For the text-containing cell, return its midpoint in [X, Y] coordinate format. 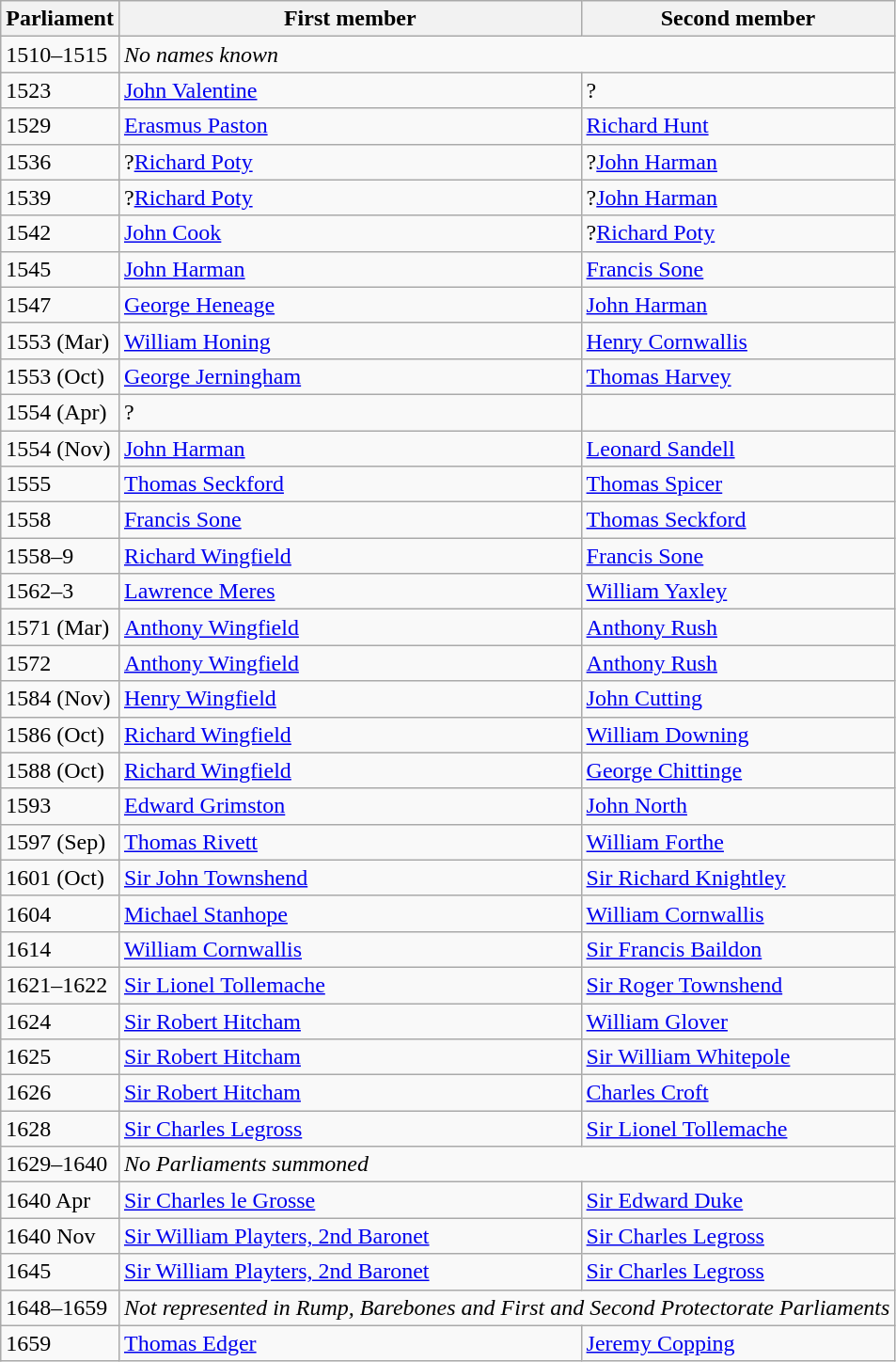
John Valentine [350, 90]
1523 [60, 90]
1640 Apr [60, 1200]
1586 (Oct) [60, 735]
Michael Stanhope [350, 913]
Sir Edward Duke [738, 1200]
George Chittinge [738, 770]
1629–1640 [60, 1164]
Leonard Sandell [738, 449]
William Yaxley [738, 592]
1588 (Oct) [60, 770]
1529 [60, 126]
Not represented in Rump, Barebones and First and Second Protectorate Parliaments [506, 1307]
Thomas Edger [350, 1343]
Sir Richard Knightley [738, 878]
Edward Grimston [350, 806]
Sir Charles le Grosse [350, 1200]
1604 [60, 913]
1593 [60, 806]
1614 [60, 949]
William Forthe [738, 842]
Richard Hunt [738, 126]
1572 [60, 663]
Sir William Whitepole [738, 1057]
Henry Wingfield [350, 699]
1510–1515 [60, 55]
John North [738, 806]
Thomas Spicer [738, 484]
1648–1659 [60, 1307]
1621–1622 [60, 985]
1547 [60, 305]
William Downing [738, 735]
Thomas Rivett [350, 842]
Sir Francis Baildon [738, 949]
Henry Cornwallis [738, 340]
Erasmus Paston [350, 126]
Sir John Townshend [350, 878]
Thomas Harvey [738, 376]
1542 [60, 233]
1539 [60, 198]
William Glover [738, 1021]
Sir Roger Townshend [738, 985]
1659 [60, 1343]
Lawrence Meres [350, 592]
1624 [60, 1021]
1536 [60, 162]
1597 (Sep) [60, 842]
1601 (Oct) [60, 878]
1645 [60, 1272]
1626 [60, 1093]
John Cutting [738, 699]
Parliament [60, 19]
George Heneage [350, 305]
1558 [60, 520]
William Honing [350, 340]
John Cook [350, 233]
George Jerningham [350, 376]
No names known [506, 55]
Jeremy Copping [738, 1343]
First member [350, 19]
1554 (Nov) [60, 449]
1553 (Mar) [60, 340]
Second member [738, 19]
1558–9 [60, 556]
1628 [60, 1129]
1640 Nov [60, 1236]
1562–3 [60, 592]
1625 [60, 1057]
Charles Croft [738, 1093]
1571 (Mar) [60, 627]
1554 (Apr) [60, 412]
No Parliaments summoned [506, 1164]
1545 [60, 269]
1553 (Oct) [60, 376]
1555 [60, 484]
1584 (Nov) [60, 699]
